From the cell containing the given text, extract its center point as [X, Y] coordinate. 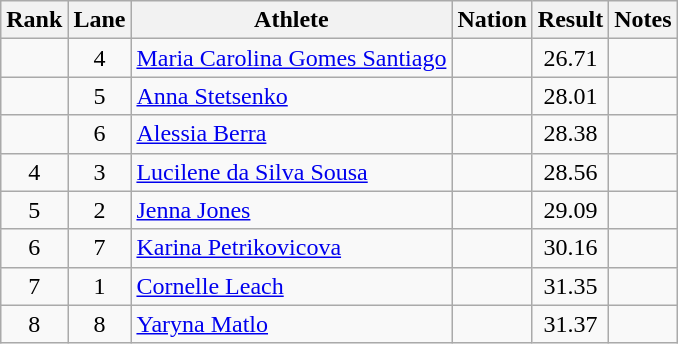
Rank [34, 20]
1 [100, 286]
28.38 [570, 134]
31.37 [570, 324]
Lane [100, 20]
Jenna Jones [292, 210]
Lucilene da Silva Sousa [292, 172]
2 [100, 210]
Alessia Berra [292, 134]
28.01 [570, 96]
3 [100, 172]
Anna Stetsenko [292, 96]
Cornelle Leach [292, 286]
30.16 [570, 248]
Result [570, 20]
26.71 [570, 58]
29.09 [570, 210]
Notes [643, 20]
Yaryna Matlo [292, 324]
Nation [492, 20]
Karina Petrikovicova [292, 248]
28.56 [570, 172]
Maria Carolina Gomes Santiago [292, 58]
31.35 [570, 286]
Athlete [292, 20]
